From the cell containing the given text, extract its center point as (x, y) coordinate. 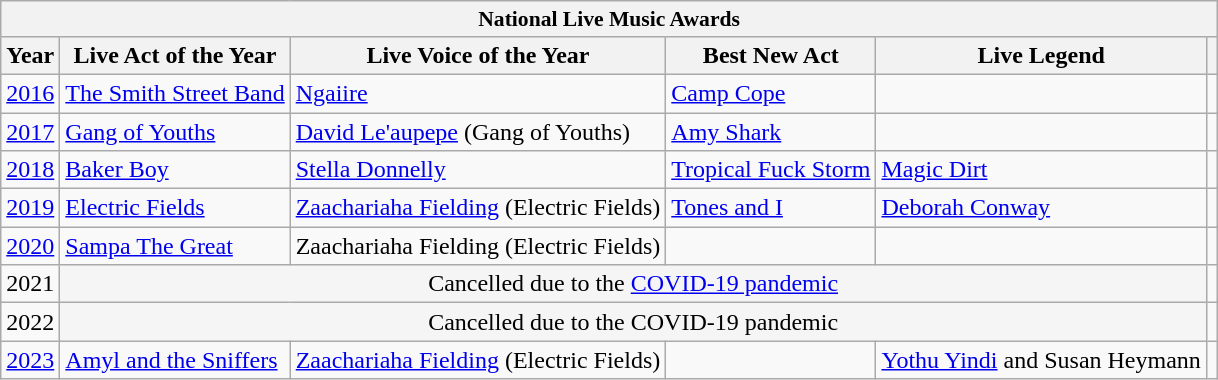
Tones and I (771, 208)
2017 (30, 131)
Live Act of the Year (175, 55)
David Le'aupepe (Gang of Youths) (478, 131)
2016 (30, 93)
Yothu Yindi and Susan Heymann (1041, 360)
Gang of Youths (175, 131)
2023 (30, 360)
Year (30, 55)
Live Voice of the Year (478, 55)
2022 (30, 322)
Deborah Conway (1041, 208)
2018 (30, 170)
Camp Cope (771, 93)
Sampa The Great (175, 246)
2021 (30, 284)
National Live Music Awards (610, 19)
Baker Boy (175, 170)
Stella Donnelly (478, 170)
2020 (30, 246)
The Smith Street Band (175, 93)
Magic Dirt (1041, 170)
Electric Fields (175, 208)
Best New Act (771, 55)
Ngaiire (478, 93)
Live Legend (1041, 55)
2019 (30, 208)
Amy Shark (771, 131)
Amyl and the Sniffers (175, 360)
Tropical Fuck Storm (771, 170)
